Detect which cell encompasses the target text, then output its [x, y] center coordinate. 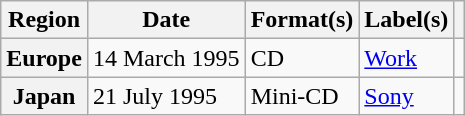
Sony [406, 96]
14 March 1995 [166, 58]
Europe [44, 58]
21 July 1995 [166, 96]
Date [166, 20]
Format(s) [302, 20]
Label(s) [406, 20]
Mini-CD [302, 96]
Region [44, 20]
CD [302, 58]
Japan [44, 96]
Work [406, 58]
